Pinpoint the cell where the given text exists, returning its [X, Y] midpoint coordinate. 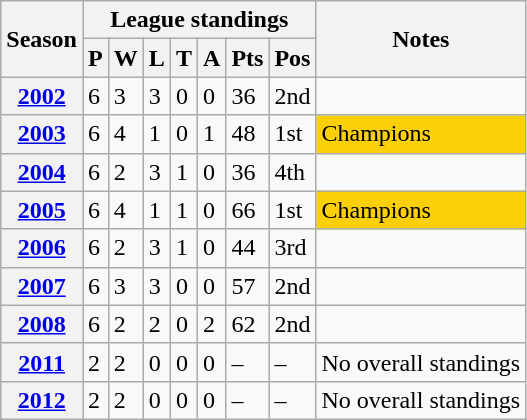
62 [248, 324]
4th [292, 172]
T [184, 58]
66 [248, 210]
L [156, 58]
Notes [421, 39]
P [95, 58]
48 [248, 134]
Pos [292, 58]
2008 [42, 324]
2012 [42, 400]
2002 [42, 96]
2003 [42, 134]
2007 [42, 286]
2011 [42, 362]
A [211, 58]
W [126, 58]
44 [248, 248]
3rd [292, 248]
Pts [248, 58]
2004 [42, 172]
League standings [198, 20]
2005 [42, 210]
57 [248, 286]
Season [42, 39]
2006 [42, 248]
